Locate the cell with the specified text and output its (x, y) center coordinate. 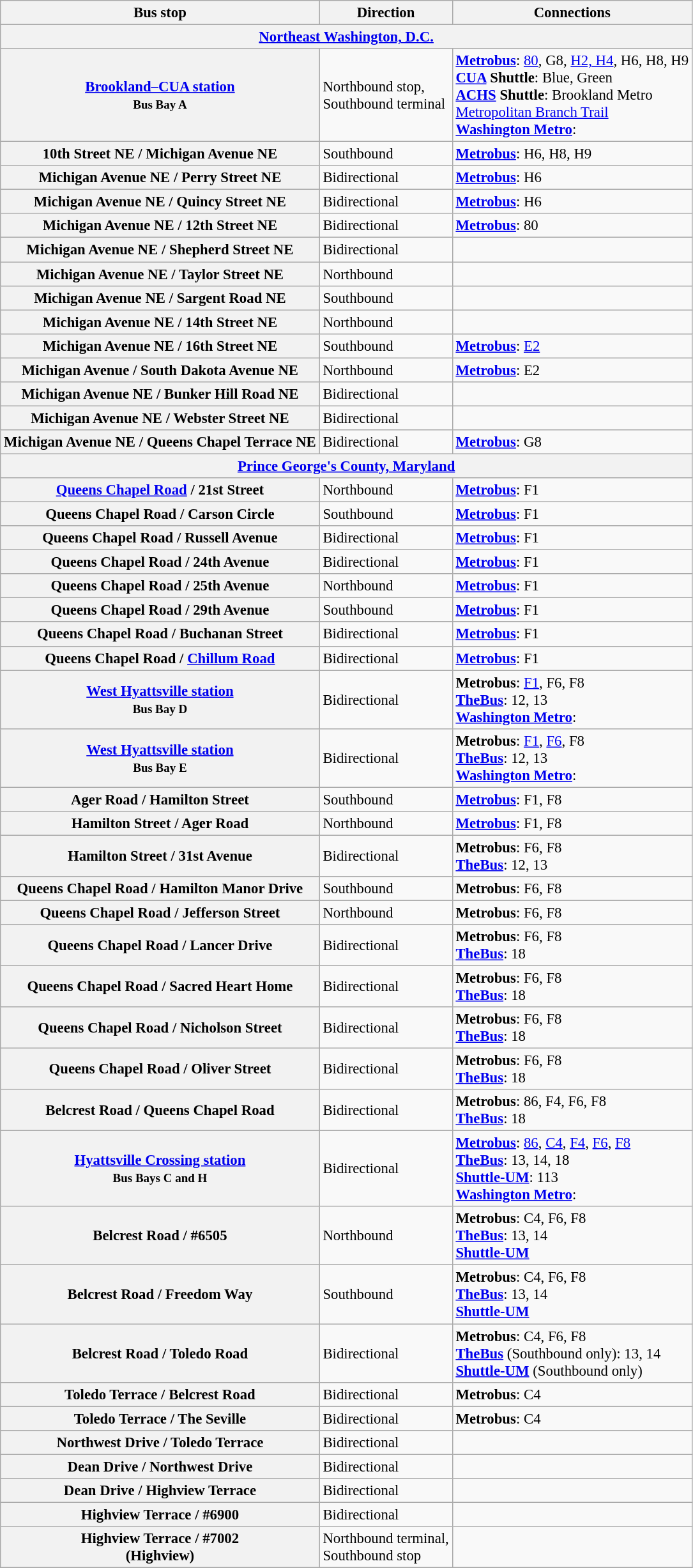
West Hyattsville stationBus Bay D (160, 700)
Metrobus: 86, C4, F4, F6, F8 TheBus: 13, 14, 18 Shuttle-UM: 113 Washington Metro: (572, 1169)
Queens Chapel Road / 24th Avenue (160, 562)
Dean Drive / Northwest Drive (160, 1466)
Metrobus: F6, F8 TheBus: 12, 13 (572, 856)
Michigan Avenue NE / Queens Chapel Terrace NE (160, 442)
Metrobus: H6, H8, H9 (572, 154)
Highview Terrace / #7002(Highview) (160, 1548)
Highview Terrace / #6900 (160, 1514)
Metrobus: G8 (572, 442)
Hamilton Street / Ager Road (160, 824)
Michigan Avenue NE / Webster Street NE (160, 418)
Queens Chapel Road / Sacred Heart Home (160, 987)
Michigan Avenue NE / Quincy Street NE (160, 202)
West Hyattsville stationBus Bay E (160, 758)
Queens Chapel Road / Lancer Drive (160, 946)
Northbound terminal,Southbound stop (386, 1548)
Michigan Avenue / South Dakota Avenue NE (160, 370)
Northwest Drive / Toledo Terrace (160, 1442)
Northbound stop,Southbound terminal (386, 95)
Queens Chapel Road / Buchanan Street (160, 634)
Belcrest Road / Queens Chapel Road (160, 1111)
Ager Road / Hamilton Street (160, 799)
Queens Chapel Road / 29th Avenue (160, 610)
Michigan Avenue NE / Sargent Road NE (160, 298)
Queens Chapel Road / 21st Street (160, 490)
Michigan Avenue NE / 16th Street NE (160, 346)
Belcrest Road / #6505 (160, 1236)
Michigan Avenue NE / Taylor Street NE (160, 274)
Belcrest Road / Freedom Way (160, 1295)
Metrobus: C4, F6, F8 TheBus (Southbound only): 13, 14 Shuttle-UM (Southbound only) (572, 1353)
Brookland–CUA stationBus Bay A (160, 95)
Toledo Terrace / Belcrest Road (160, 1394)
Bus stop (160, 13)
Hyattsville Crossing stationBus Bays C and H (160, 1169)
Metrobus: 80, G8, H2, H4, H6, H8, H9 CUA Shuttle: Blue, Green ACHS Shuttle: Brookland Metro Metropolitan Branch Trail Washington Metro: (572, 95)
Metrobus: 80 (572, 226)
Belcrest Road / Toledo Road (160, 1353)
Metrobus: 86, F4, F6, F8 TheBus: 18 (572, 1111)
Queens Chapel Road / Nicholson Street (160, 1027)
Queens Chapel Road / Hamilton Manor Drive (160, 889)
Michigan Avenue NE / Perry Street NE (160, 178)
Queens Chapel Road / Oliver Street (160, 1070)
Queens Chapel Road / Chillum Road (160, 658)
Michigan Avenue NE / Shepherd Street NE (160, 250)
10th Street NE / Michigan Avenue NE (160, 154)
Queens Chapel Road / Russell Avenue (160, 538)
Connections (572, 13)
Prince George's County, Maryland (346, 466)
Northeast Washington, D.C. (346, 37)
Hamilton Street / 31st Avenue (160, 856)
Queens Chapel Road / 25th Avenue (160, 586)
Direction (386, 13)
Michigan Avenue NE / Bunker Hill Road NE (160, 394)
Michigan Avenue NE / 14th Street NE (160, 322)
Michigan Avenue NE / 12th Street NE (160, 226)
Queens Chapel Road / Jefferson Street (160, 912)
Dean Drive / Highview Terrace (160, 1491)
Queens Chapel Road / Carson Circle (160, 514)
Toledo Terrace / The Seville (160, 1418)
